Identify which cell holds the provided text, then report its (x, y) central coordinate. 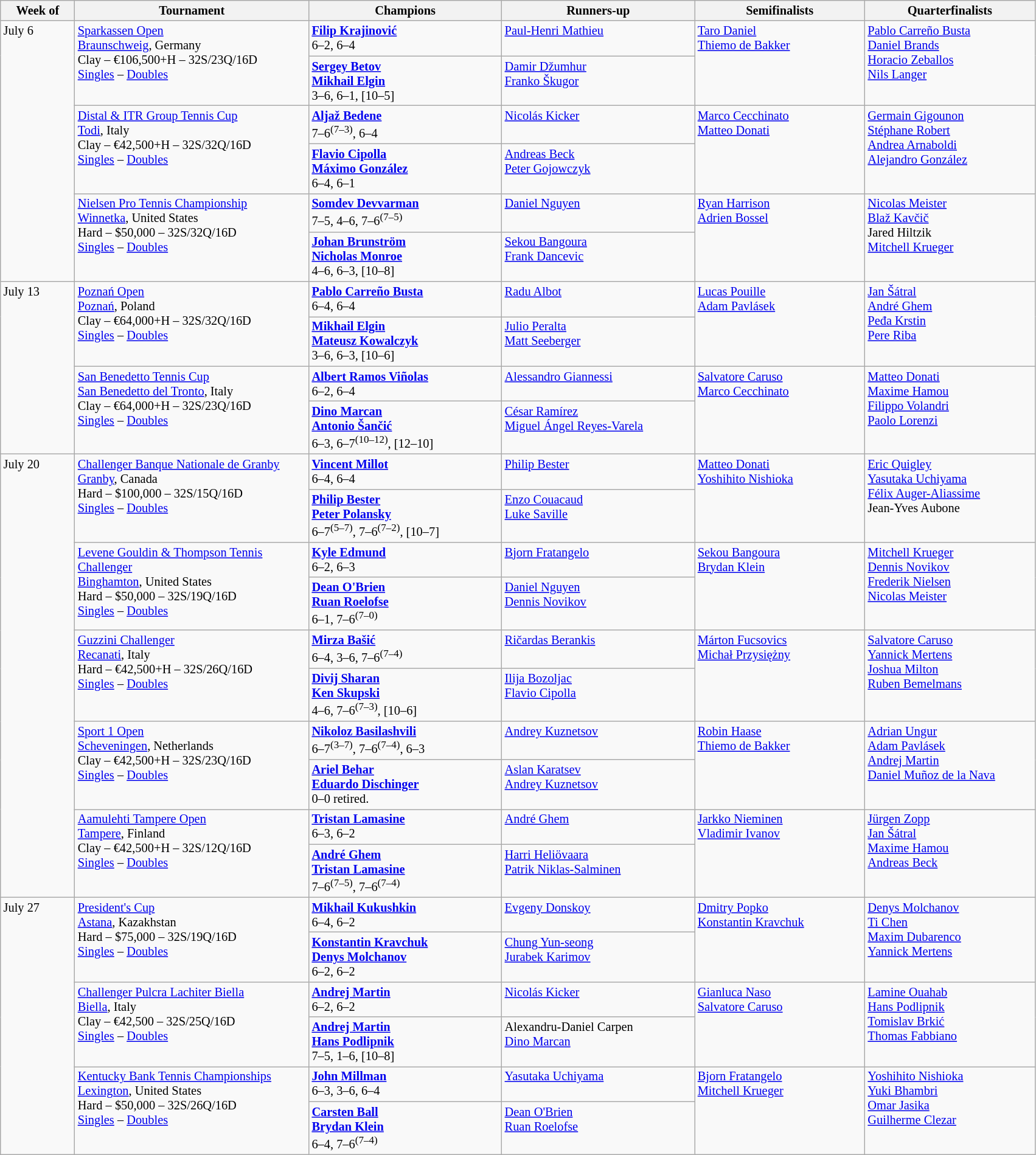
Daniel Nguyen Dennis Novikov (599, 603)
Paul-Henri Mathieu (599, 38)
Daniel Nguyen (599, 213)
July 6 (38, 151)
Philip Bester Peter Polansky 6–7(5–7), 7–6(7–2), [10–7] (405, 516)
Nicolas Meister Blaž Kavčič Jared Hiltzik Mitchell Krueger (950, 237)
Tristan Lamasine6–3, 6–2 (405, 827)
Yoshihito Nishioka Yuki Bhambri Omar Jasika Guilherme Clezar (950, 1111)
Andrej Martin 6–2, 6–2 (405, 999)
Flavio Cipolla Máximo González 6–4, 6–1 (405, 168)
Salvatore Caruso Marco Cecchinato (780, 410)
Nikoloz Basilashvili6–7(3–7), 7–6(7–4), 6–3 (405, 741)
Albert Ramos Viñolas 6–2, 6–4 (405, 384)
André Ghem Tristan Lamasine7–6(7–5), 7–6(7–4) (405, 871)
Mitchell Krueger Dennis Novikov Frederik Nielsen Nicolas Meister (950, 586)
Robin Haase Thiemo de Bakker (780, 765)
Divij Sharan Ken Skupski4–6, 7–6(7–3), [10–6] (405, 695)
July 20 (38, 675)
Lamine Ouahab Hans Podlipnik Tomislav Brkić Thomas Fabbiano (950, 1024)
Jan Šátral André Ghem Peđa Krstin Pere Riba (950, 324)
Jarkko Nieminen Vladimir Ivanov (780, 853)
Bjorn Fratangelo Mitchell Krueger (780, 1111)
Aamulehti Tampere OpenTampere, Finland Clay – €42,500+H – 32S/12Q/16DSingles – Doubles (192, 853)
Damir Džumhur Franko Škugor (599, 81)
Runners-up (599, 10)
Aljaž Bedene7–6(7–3), 6–4 (405, 124)
Mikhail Elgin Mateusz Kowalczyk 3–6, 6–3, [10–6] (405, 341)
Harri Heliövaara Patrik Niklas-Salminen (599, 871)
Bjorn Fratangelo (599, 560)
Carsten Ball Brydan Klein 6–4, 7–6(7–4) (405, 1128)
President's CupAstana, Kazakhstan Hard – $75,000 – 32S/19Q/16DSingles – Doubles (192, 939)
Aslan Karatsev Andrey Kuznetsov (599, 785)
Pablo Carreño Busta Daniel Brands Horacio Zeballos Nils Langer (950, 63)
Matteo Donati Yoshihito Nishioka (780, 498)
Adrian Ungur Adam Pavlásek Andrej Martin Daniel Muñoz de la Nava (950, 765)
Konstantin Kravchuk Denys Molchanov 6–2, 6–2 (405, 957)
Yasutaka Uchiyama (599, 1084)
Challenger Pulcra Lachiter BiellaBiella, Italy Clay – €42,500 – 32S/25Q/16DSingles – Doubles (192, 1024)
Sergey Betov Mikhail Elgin 3–6, 6–1, [10–5] (405, 81)
Filip Krajinović6–2, 6–4 (405, 38)
John Millman 6–3, 3–6, 6–4 (405, 1084)
Dmitry Popko Konstantin Kravchuk (780, 939)
Jürgen Zopp Jan Šátral Maxime Hamou Andreas Beck (950, 853)
Mikhail Kukushkin6–4, 6–2 (405, 915)
Pablo Carreño Busta 6–4, 6–4 (405, 299)
Sparkassen OpenBraunschweig, Germany Clay – €106,500+H – 32S/23Q/16DSingles – Doubles (192, 63)
Dean O'Brien Ruan Roelofse 6–1, 7–6(7–0) (405, 603)
Ariel Behar Eduardo Dischinger0–0 retired. (405, 785)
Vincent Millot6–4, 6–4 (405, 471)
Andrej Martin Hans Podlipnik 7–5, 1–6, [10–8] (405, 1042)
Alexandru-Daniel Carpen Dino Marcan (599, 1042)
Salvatore Caruso Yannick Mertens Joshua Milton Ruben Bemelmans (950, 676)
Sport 1 OpenScheveningen, Netherlands Clay – €42,500+H – 32S/23Q/16DSingles – Doubles (192, 765)
Johan Brunström Nicholas Monroe 4–6, 6–3, [10–8] (405, 257)
July 13 (38, 368)
Nielsen Pro Tennis ChampionshipWinnetka, United States Hard – $50,000 – 32S/32Q/16DSingles – Doubles (192, 237)
Eric Quigley Yasutaka Uchiyama Félix Auger-Aliassime Jean-Yves Aubone (950, 498)
Tournament (192, 10)
Evgeny Donskoy (599, 915)
César Ramírez Miguel Ángel Reyes-Varela (599, 428)
Week of (38, 10)
Matteo Donati Maxime Hamou Filippo Volandri Paolo Lorenzi (950, 410)
Ilija Bozoljac Flavio Cipolla (599, 695)
Kyle Edmund6–2, 6–3 (405, 560)
Philip Bester (599, 471)
Mirza Bašić6–4, 3–6, 7–6(7–4) (405, 650)
Enzo Couacaud Luke Saville (599, 516)
Ryan Harrison Adrien Bossel (780, 237)
Andrey Kuznetsov (599, 741)
André Ghem (599, 827)
Quarterfinalists (950, 10)
Champions (405, 10)
Márton Fucsovics Michał Przysiężny (780, 676)
Somdev Devvarman7–5, 4–6, 7–6(7–5) (405, 213)
San Benedetto Tennis CupSan Benedetto del Tronto, Italy Clay – €64,000+H – 32S/23Q/16DSingles – Doubles (192, 410)
Semifinalists (780, 10)
Lucas Pouille Adam Pavlásek (780, 324)
Chung Yun-seong Jurabek Karimov (599, 957)
Dean O'Brien Ruan Roelofse (599, 1128)
Sekou Bangoura Frank Dancevic (599, 257)
Radu Albot (599, 299)
Sekou Bangoura Brydan Klein (780, 586)
Denys Molchanov Ti Chen Maxim Dubarenco Yannick Mertens (950, 939)
Challenger Banque Nationale de GranbyGranby, Canada Hard – $100,000 – 32S/15Q/16DSingles – Doubles (192, 498)
Gianluca Naso Salvatore Caruso (780, 1024)
Dino Marcan Antonio Šančić 6–3, 6–7(10–12), [12–10] (405, 428)
Guzzini ChallengerRecanati, Italy Hard – €42,500+H – 32S/26Q/16DSingles – Doubles (192, 676)
Marco Cecchinato Matteo Donati (780, 150)
July 27 (38, 1025)
Julio Peralta Matt Seeberger (599, 341)
Poznań OpenPoznań, Poland Clay – €64,000+H – 32S/32Q/16DSingles – Doubles (192, 324)
Kentucky Bank Tennis ChampionshipsLexington, United States Hard – $50,000 – 32S/26Q/16DSingles – Doubles (192, 1111)
Taro Daniel Thiemo de Bakker (780, 63)
Levene Gouldin & Thompson Tennis ChallengerBinghamton, United States Hard – $50,000 – 32S/19Q/16DSingles – Doubles (192, 586)
Ričardas Berankis (599, 650)
Andreas Beck Peter Gojowczyk (599, 168)
Germain Gigounon Stéphane Robert Andrea Arnaboldi Alejandro González (950, 150)
Distal & ITR Group Tennis CupTodi, Italy Clay – €42,500+H – 32S/32Q/16DSingles – Doubles (192, 150)
Alessandro Giannessi (599, 384)
